Return the (X, Y) coordinate for the center point of the cell that contains the specified text.  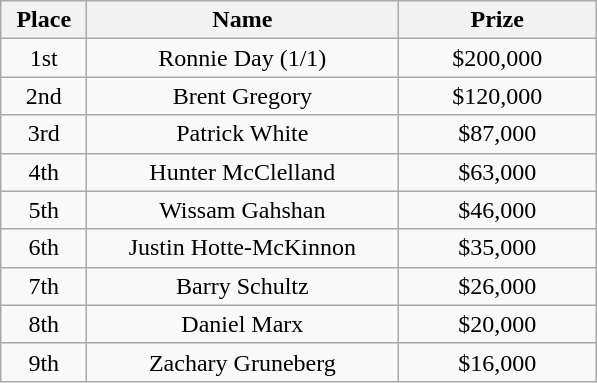
9th (44, 362)
Hunter McClelland (242, 172)
7th (44, 286)
$35,000 (498, 248)
6th (44, 248)
$46,000 (498, 210)
Justin Hotte-McKinnon (242, 248)
1st (44, 58)
Patrick White (242, 134)
Wissam Gahshan (242, 210)
$63,000 (498, 172)
Name (242, 20)
Prize (498, 20)
$20,000 (498, 324)
$87,000 (498, 134)
$16,000 (498, 362)
$120,000 (498, 96)
Brent Gregory (242, 96)
$200,000 (498, 58)
$26,000 (498, 286)
Daniel Marx (242, 324)
Ronnie Day (1/1) (242, 58)
Place (44, 20)
2nd (44, 96)
5th (44, 210)
4th (44, 172)
Barry Schultz (242, 286)
3rd (44, 134)
8th (44, 324)
Zachary Gruneberg (242, 362)
